Locate the cell with the specified text and output its [X, Y] center coordinate. 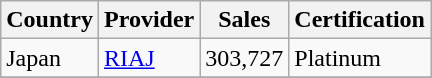
303,727 [244, 58]
Platinum [360, 58]
Provider [148, 20]
Japan [50, 58]
Country [50, 20]
Certification [360, 20]
RIAJ [148, 58]
Sales [244, 20]
